Determine the (X, Y) coordinate at the center of the cell enclosing the given text.  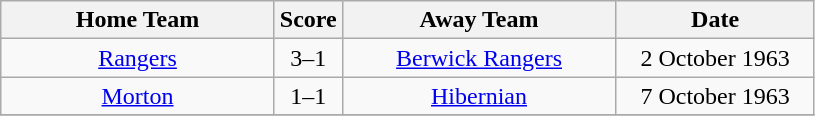
1–1 (308, 96)
Away Team (479, 20)
Rangers (138, 58)
Home Team (138, 20)
2 October 1963 (716, 58)
Score (308, 20)
Date (716, 20)
3–1 (308, 58)
Morton (138, 96)
7 October 1963 (716, 96)
Hibernian (479, 96)
Berwick Rangers (479, 58)
